Extract the [X, Y] coordinate from the center of the cell holding the provided text.  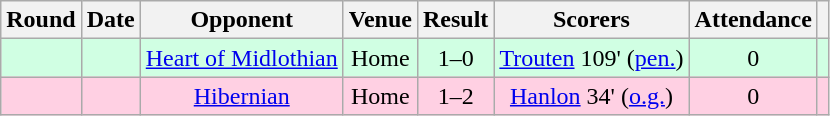
Attendance [753, 20]
1–2 [455, 96]
Heart of Midlothian [242, 58]
Hibernian [242, 96]
Hanlon 34' (o.g.) [592, 96]
Opponent [242, 20]
Trouten 109' (pen.) [592, 58]
Round [41, 20]
1–0 [455, 58]
Date [110, 20]
Result [455, 20]
Venue [380, 20]
Scorers [592, 20]
